Locate the cell with the specified text and output its [x, y] center coordinate. 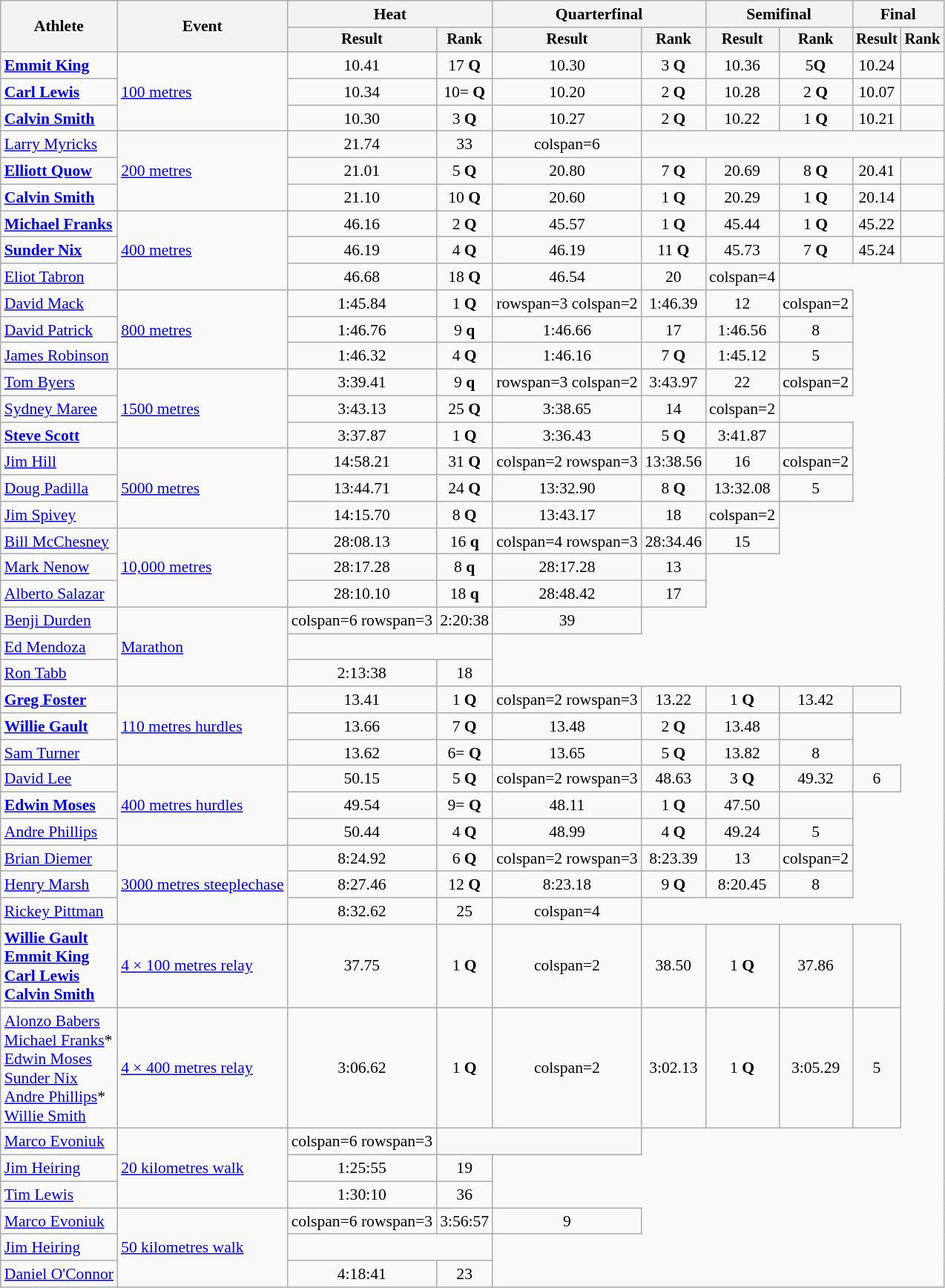
Tim Lewis [59, 1195]
10.22 [742, 119]
5000 metres [202, 488]
Michael Franks [59, 224]
45.44 [742, 224]
20.60 [567, 198]
20.29 [742, 198]
Doug Padilla [59, 488]
13.82 [742, 753]
Jim Hill [59, 462]
Edwin Moses [59, 806]
4 × 100 metres relay [202, 966]
28:48.42 [567, 594]
8:20.45 [742, 885]
49.32 [816, 779]
13.65 [567, 753]
10.36 [742, 65]
28:34.46 [674, 542]
48.63 [674, 779]
13.42 [816, 700]
Willie GaultEmmit KingCarl LewisCalvin Smith [59, 966]
10.28 [742, 92]
Carl Lewis [59, 92]
16 [742, 462]
2:20:38 [464, 621]
13.62 [362, 753]
1500 metres [202, 410]
14:58.21 [362, 462]
25 Q [464, 410]
Sunder Nix [59, 251]
Rickey Pittman [59, 911]
10.27 [567, 119]
10.24 [877, 65]
10= Q [464, 92]
13.41 [362, 700]
1:46.76 [362, 330]
23 [464, 1274]
8:32.62 [362, 911]
21.74 [362, 145]
13:32.08 [742, 488]
39 [567, 621]
3:41.87 [742, 436]
Ed Mendoza [59, 647]
15 [742, 542]
Quarterfinal [599, 14]
10,000 metres [202, 568]
50.44 [362, 832]
13:44.71 [362, 488]
9 Q [674, 885]
Larry Myricks [59, 145]
16 q [464, 542]
3:02.13 [674, 1068]
10.41 [362, 65]
100 metres [202, 92]
13:32.90 [567, 488]
3:43.13 [362, 410]
Elliott Quow [59, 171]
Marathon [202, 647]
Heat [390, 14]
6 [877, 779]
49.54 [362, 806]
50.15 [362, 779]
38.50 [674, 966]
36 [464, 1195]
110 metres hurdles [202, 726]
200 metres [202, 171]
13:43.17 [567, 515]
400 metres [202, 251]
3:06.62 [362, 1068]
Andre Phillips [59, 832]
400 metres hurdles [202, 806]
Event [202, 27]
Henry Marsh [59, 885]
17 Q [464, 65]
1:45.84 [362, 303]
20.80 [567, 171]
Alonzo BabersMichael Franks*Edwin MosesSunder NixAndre Phillips*Willie Smith [59, 1068]
46.54 [567, 277]
20.69 [742, 171]
11 Q [674, 251]
31 Q [464, 462]
3:56:57 [464, 1221]
1:46.56 [742, 330]
45.22 [877, 224]
colspan=6 [567, 145]
Ron Tabb [59, 674]
800 metres [202, 329]
48.11 [567, 806]
Willie Gault [59, 726]
Jim Spivey [59, 515]
2:13:38 [362, 674]
4:18:41 [362, 1274]
14 [674, 410]
13.22 [674, 700]
1:46.32 [362, 356]
10.21 [877, 119]
1:46.39 [674, 303]
Bill McChesney [59, 542]
45.57 [567, 224]
Emmit King [59, 65]
Sam Turner [59, 753]
10.20 [567, 92]
9= Q [464, 806]
1:45.12 [742, 356]
46.16 [362, 224]
28:10.10 [362, 594]
10.34 [362, 92]
3:05.29 [816, 1068]
3:36.43 [567, 436]
David Mack [59, 303]
1:25:55 [362, 1169]
Eliot Tabron [59, 277]
8:23.39 [674, 858]
12 Q [464, 885]
3:39.41 [362, 383]
19 [464, 1169]
45.73 [742, 251]
46.68 [362, 277]
20.14 [877, 198]
21.10 [362, 198]
1:46.16 [567, 356]
David Lee [59, 779]
14:15.70 [362, 515]
David Patrick [59, 330]
3:37.87 [362, 436]
18 Q [464, 277]
13.66 [362, 726]
Steve Scott [59, 436]
20.41 [877, 171]
Sydney Maree [59, 410]
6= Q [464, 753]
4 × 400 metres relay [202, 1068]
18 q [464, 594]
8 q [464, 568]
6 Q [464, 858]
37.75 [362, 966]
1:30:10 [362, 1195]
8:27.46 [362, 885]
10 Q [464, 198]
Greg Foster [59, 700]
Brian Diemer [59, 858]
5Q [816, 65]
9 [567, 1221]
1:46.66 [567, 330]
25 [464, 911]
8:23.18 [567, 885]
3:38.65 [567, 410]
Benji Durden [59, 621]
Final [898, 14]
47.50 [742, 806]
Alberto Salazar [59, 594]
Tom Byers [59, 383]
Daniel O'Connor [59, 1274]
50 kilometres walk [202, 1248]
3:43.97 [674, 383]
colspan=4 rowspan=3 [567, 542]
48.99 [567, 832]
3000 metres steeplechase [202, 884]
33 [464, 145]
Semifinal [779, 14]
12 [742, 303]
8:24.92 [362, 858]
28:08.13 [362, 542]
Mark Nenow [59, 568]
45.24 [877, 251]
James Robinson [59, 356]
20 [674, 277]
13:38.56 [674, 462]
21.01 [362, 171]
24 Q [464, 488]
Athlete [59, 27]
10.07 [877, 92]
20 kilometres walk [202, 1168]
37.86 [816, 966]
22 [742, 383]
49.24 [742, 832]
